Output the (X, Y) coordinate of the center of the cell containing the given text.  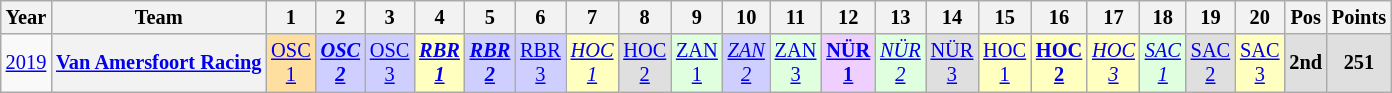
7 (592, 17)
RBR1 (439, 63)
9 (697, 17)
17 (1114, 17)
SAC3 (1260, 63)
SAC1 (1163, 63)
18 (1163, 17)
8 (644, 17)
10 (746, 17)
OSC1 (290, 63)
RBR2 (490, 63)
3 (390, 17)
Team (158, 17)
12 (848, 17)
15 (1004, 17)
RBR3 (540, 63)
2nd (1306, 63)
NÜR3 (952, 63)
19 (1210, 17)
ZAN1 (697, 63)
16 (1059, 17)
OSC2 (340, 63)
14 (952, 17)
1 (290, 17)
13 (900, 17)
Year (26, 17)
2 (340, 17)
OSC3 (390, 63)
Pos (1306, 17)
ZAN2 (746, 63)
4 (439, 17)
ZAN3 (796, 63)
2019 (26, 63)
251 (1359, 63)
11 (796, 17)
HOC3 (1114, 63)
SAC2 (1210, 63)
Van Amersfoort Racing (158, 63)
NÜR1 (848, 63)
Points (1359, 17)
5 (490, 17)
NÜR2 (900, 63)
20 (1260, 17)
6 (540, 17)
